From the cell containing the given text, extract its center point as (x, y) coordinate. 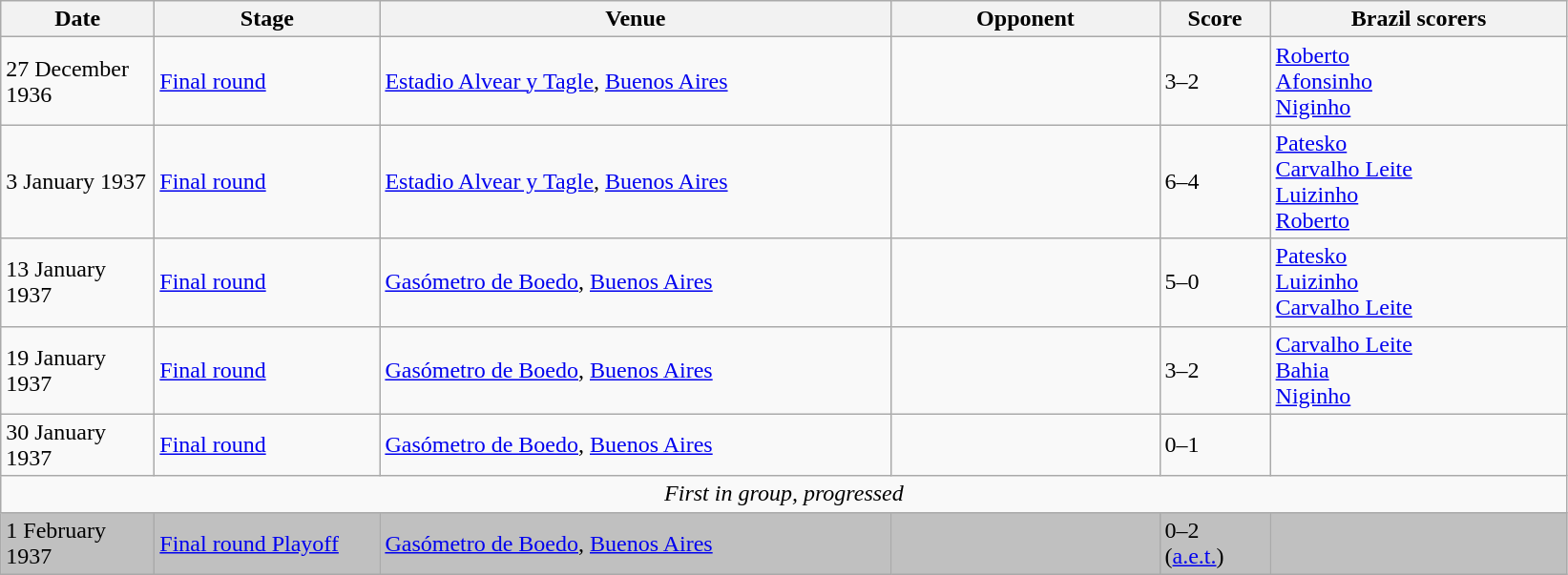
Final round Playoff (267, 544)
19 January 1937 (78, 370)
Opponent (1025, 19)
Score (1215, 19)
13 January 1937 (78, 282)
Carvalho Leite Bahia Niginho (1418, 370)
0–2 (a.e.t.) (1215, 544)
Patesko Luizinho Carvalho Leite (1418, 282)
3 January 1937 (78, 181)
30 January 1937 (78, 444)
0–1 (1215, 444)
Stage (267, 19)
Patesko Carvalho Leite Luizinho Roberto (1418, 181)
First in group, progressed (784, 494)
Roberto Afonsinho Niginho (1418, 81)
Date (78, 19)
Brazil scorers (1418, 19)
27 December 1936 (78, 81)
1 February 1937 (78, 544)
Venue (636, 19)
5–0 (1215, 282)
6–4 (1215, 181)
